Output the [X, Y] coordinate of the center of the cell containing the given text.  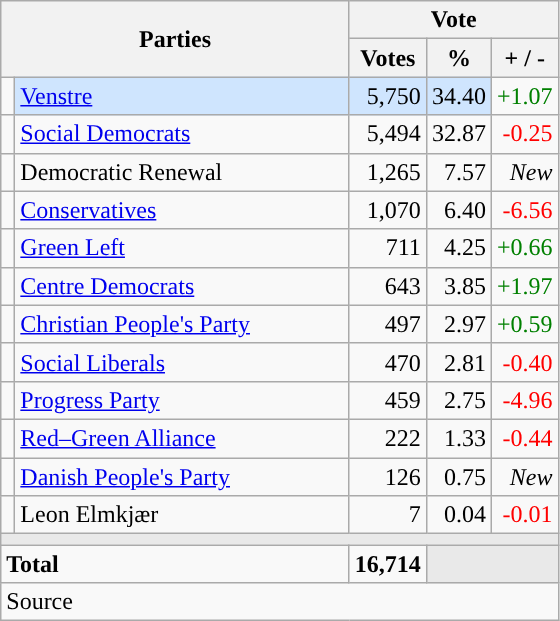
+0.66 [524, 248]
-6.56 [524, 210]
711 [388, 248]
3.85 [458, 286]
% [458, 58]
1.33 [458, 438]
Green Left [182, 248]
Social Liberals [182, 362]
459 [388, 400]
Red–Green Alliance [182, 438]
2.97 [458, 324]
16,714 [388, 564]
+1.07 [524, 96]
Parties [176, 39]
Christian People's Party [182, 324]
Democratic Renewal [182, 172]
126 [388, 477]
+0.59 [524, 324]
2.75 [458, 400]
Total [176, 564]
Social Democrats [182, 134]
643 [388, 286]
5,494 [388, 134]
7 [388, 515]
222 [388, 438]
-0.40 [524, 362]
5,750 [388, 96]
Centre Democrats [182, 286]
497 [388, 324]
+1.97 [524, 286]
Conservatives [182, 210]
-0.44 [524, 438]
2.81 [458, 362]
1,265 [388, 172]
470 [388, 362]
0.75 [458, 477]
-4.96 [524, 400]
Leon Elmkjær [182, 515]
Danish People's Party [182, 477]
-0.01 [524, 515]
32.87 [458, 134]
Source [280, 602]
6.40 [458, 210]
Vote [454, 20]
4.25 [458, 248]
+ / - [524, 58]
1,070 [388, 210]
0.04 [458, 515]
-0.25 [524, 134]
Progress Party [182, 400]
Venstre [182, 96]
Votes [388, 58]
7.57 [458, 172]
34.40 [458, 96]
